Determine the [X, Y] coordinate at the center of the cell enclosing the given text.  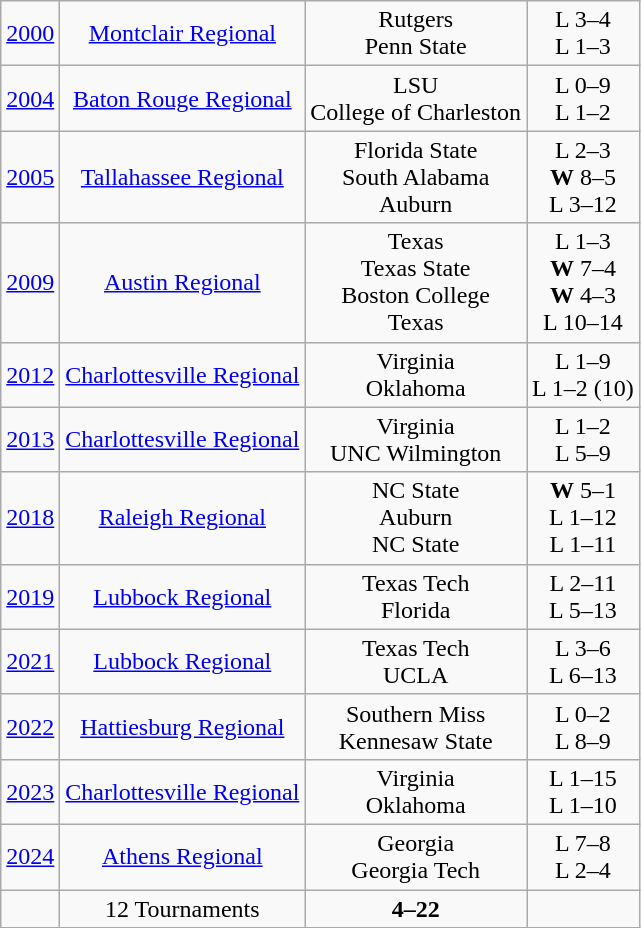
Montclair Regional [182, 34]
RutgersPenn State [416, 34]
12 Tournaments [182, 909]
L 1–15L 1–10 [584, 792]
2004 [30, 98]
Hattiesburg Regional [182, 726]
2019 [30, 596]
L 1–9L 1–2 (10) [584, 374]
Baton Rouge Regional [182, 98]
L 2–11L 5–13 [584, 596]
2024 [30, 856]
Southern MissKennesaw State [416, 726]
4–22 [416, 909]
W 5–1L 1–12L 1–11 [584, 518]
Raleigh Regional [182, 518]
2022 [30, 726]
Tallahassee Regional [182, 177]
L 0–9L 1–2 [584, 98]
L 3–6L 6–13 [584, 662]
L 2–3W 8–5L 3–12 [584, 177]
2012 [30, 374]
TexasTexas StateBoston CollegeTexas [416, 282]
L 1–3W 7–4W 4–3L 10–14 [584, 282]
2013 [30, 440]
Austin Regional [182, 282]
2023 [30, 792]
L 7–8L 2–4 [584, 856]
LSUCollege of Charleston [416, 98]
2000 [30, 34]
NC StateAuburnNC State [416, 518]
L 1–2L 5–9 [584, 440]
Florida StateSouth AlabamaAuburn [416, 177]
2018 [30, 518]
L 0–2L 8–9 [584, 726]
Texas TechFlorida [416, 596]
GeorgiaGeorgia Tech [416, 856]
2009 [30, 282]
L 3–4L 1–3 [584, 34]
VirginiaUNC Wilmington [416, 440]
Athens Regional [182, 856]
Texas TechUCLA [416, 662]
2005 [30, 177]
2021 [30, 662]
